For the text-containing cell, return its midpoint in [X, Y] coordinate format. 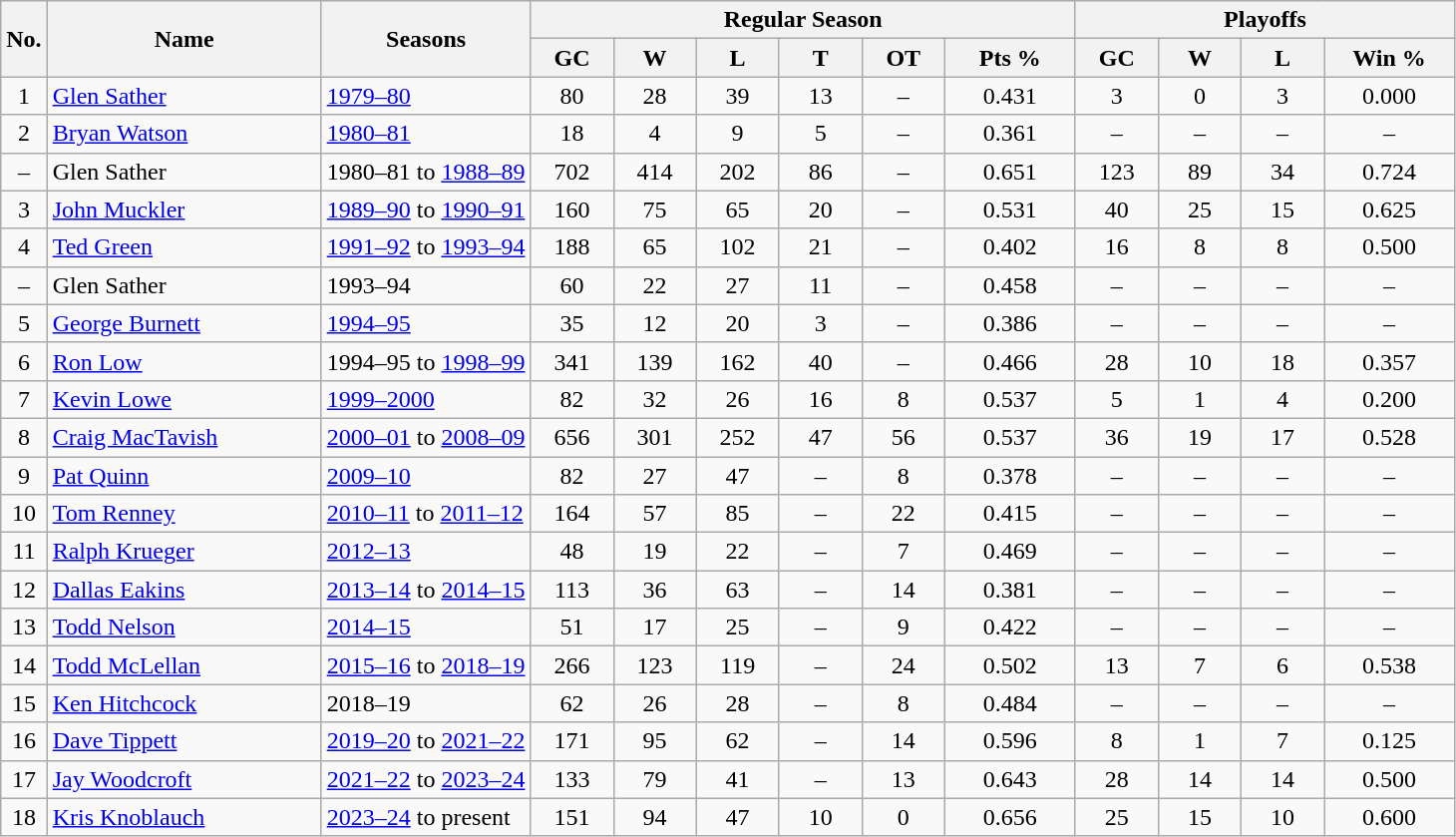
No. [24, 39]
63 [738, 590]
39 [738, 96]
2023–24 to present [426, 817]
1999–2000 [426, 399]
Ralph Krueger [183, 552]
2018–19 [426, 703]
60 [572, 285]
89 [1199, 172]
1991–92 to 1993–94 [426, 247]
102 [738, 247]
0.000 [1390, 96]
119 [738, 665]
0.466 [1009, 361]
162 [738, 361]
1989–90 to 1990–91 [426, 209]
T [820, 58]
0.724 [1390, 172]
34 [1282, 172]
Ken Hitchcock [183, 703]
2012–13 [426, 552]
Ron Low [183, 361]
0.528 [1390, 437]
0.361 [1009, 134]
0.431 [1009, 96]
75 [654, 209]
Win % [1390, 58]
0.651 [1009, 172]
139 [654, 361]
56 [904, 437]
Dave Tippett [183, 741]
Playoffs [1265, 20]
341 [572, 361]
Regular Season [803, 20]
41 [738, 779]
80 [572, 96]
0.415 [1009, 514]
94 [654, 817]
2019–20 to 2021–22 [426, 741]
John Muckler [183, 209]
656 [572, 437]
2021–22 to 2023–24 [426, 779]
266 [572, 665]
0.484 [1009, 703]
Tom Renney [183, 514]
0.357 [1390, 361]
0.458 [1009, 285]
2 [24, 134]
2009–10 [426, 476]
188 [572, 247]
0.200 [1390, 399]
48 [572, 552]
1980–81 to 1988–89 [426, 172]
Todd Nelson [183, 628]
702 [572, 172]
2010–11 to 2011–12 [426, 514]
0.422 [1009, 628]
113 [572, 590]
21 [820, 247]
301 [654, 437]
0.502 [1009, 665]
Bryan Watson [183, 134]
133 [572, 779]
151 [572, 817]
24 [904, 665]
57 [654, 514]
Seasons [426, 39]
2014–15 [426, 628]
1994–95 [426, 323]
0.125 [1390, 741]
79 [654, 779]
George Burnett [183, 323]
1993–94 [426, 285]
Pat Quinn [183, 476]
0.386 [1009, 323]
32 [654, 399]
1980–81 [426, 134]
171 [572, 741]
0.600 [1390, 817]
2000–01 to 2008–09 [426, 437]
1979–80 [426, 96]
1994–95 to 1998–99 [426, 361]
51 [572, 628]
164 [572, 514]
Name [183, 39]
Dallas Eakins [183, 590]
OT [904, 58]
Craig MacTavish [183, 437]
0.378 [1009, 476]
0.402 [1009, 247]
0.381 [1009, 590]
2015–16 to 2018–19 [426, 665]
252 [738, 437]
2013–14 to 2014–15 [426, 590]
Ted Green [183, 247]
0.625 [1390, 209]
160 [572, 209]
86 [820, 172]
Pts % [1009, 58]
414 [654, 172]
0.596 [1009, 741]
0.643 [1009, 779]
0.531 [1009, 209]
0.656 [1009, 817]
0.469 [1009, 552]
202 [738, 172]
85 [738, 514]
Jay Woodcroft [183, 779]
Kevin Lowe [183, 399]
35 [572, 323]
95 [654, 741]
Todd McLellan [183, 665]
0.538 [1390, 665]
Kris Knoblauch [183, 817]
